Output the [X, Y] coordinate of the center of the cell containing the given text.  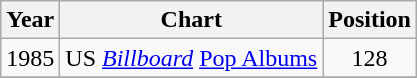
Position [370, 20]
Chart [192, 20]
US Billboard Pop Albums [192, 58]
Year [30, 20]
128 [370, 58]
1985 [30, 58]
